Identify which cell holds the provided text, then report its (X, Y) central coordinate. 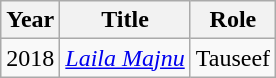
Tauseef (232, 58)
Title (125, 20)
Year (30, 20)
2018 (30, 58)
Laila Majnu (125, 58)
Role (232, 20)
